Extract the (X, Y) coordinate from the center of the cell holding the provided text.  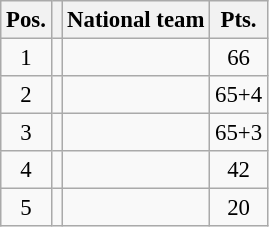
Pos. (26, 20)
1 (26, 58)
3 (26, 133)
Pts. (239, 20)
National team (136, 20)
2 (26, 95)
65+3 (239, 133)
20 (239, 208)
66 (239, 58)
4 (26, 170)
5 (26, 208)
65+4 (239, 95)
42 (239, 170)
